Output the [X, Y] coordinate of the center of the cell containing the given text.  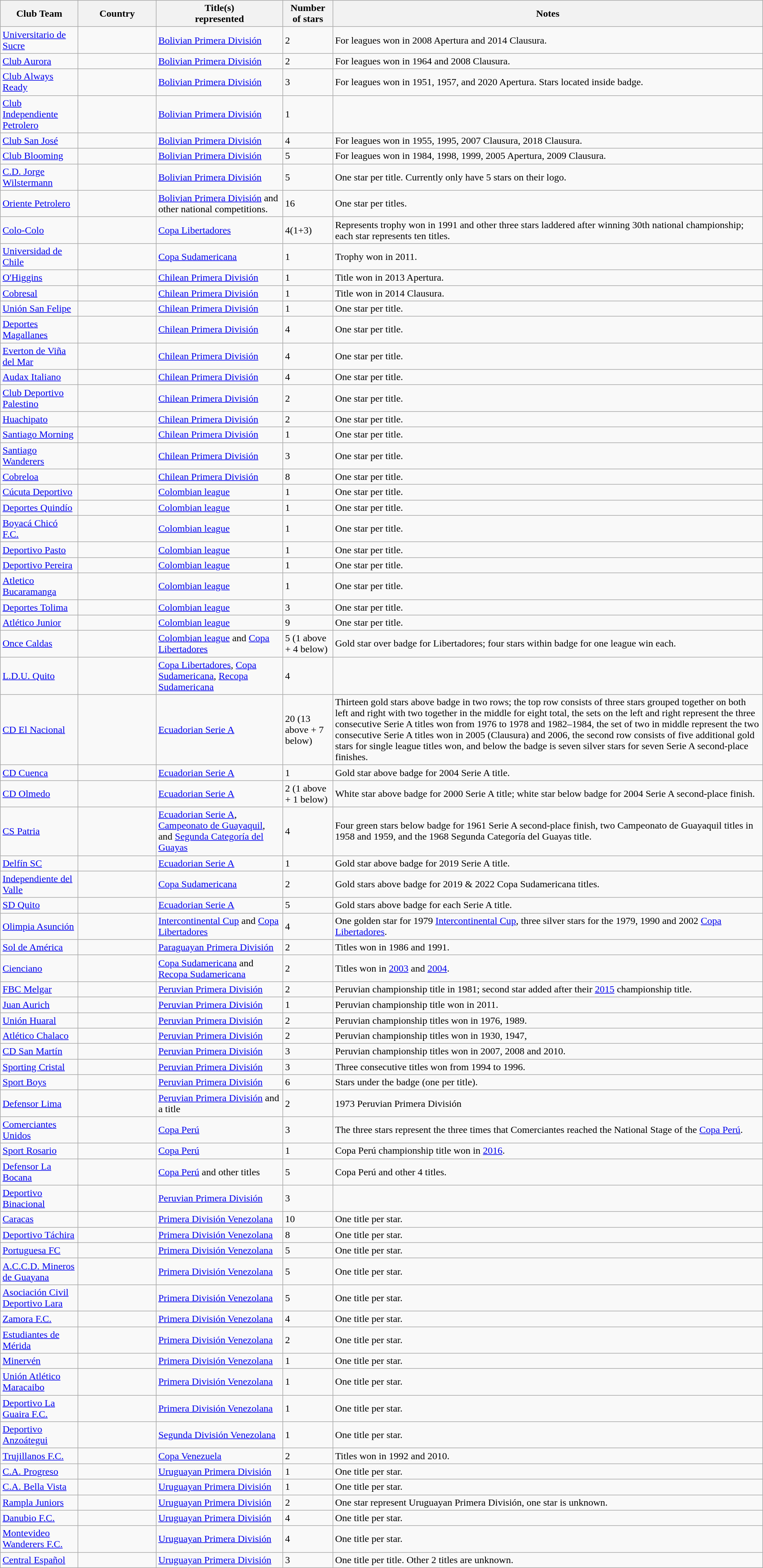
For leagues won in 1984, 1998, 1999, 2005 Apertura, 2009 Clausura. [548, 156]
Copa Perú and other 4 titles. [548, 1172]
Danubio F.C. [39, 1518]
Sport Rosario [39, 1151]
CD Olmedo [39, 794]
Gold stars above badge for each Serie A title. [548, 905]
Delfín SC [39, 863]
16 [308, 204]
C.A. Bella Vista [39, 1487]
Colombian league and Copa Libertadores [219, 644]
CD San Martín [39, 1051]
Unión Atlético Maracaibo [39, 1382]
Copa Perú and other titles [219, 1172]
Titles won in 2003 and 2004. [548, 968]
Club Aurora [39, 61]
Bolivian Primera División and other national competitions. [219, 204]
Unión San Felipe [39, 309]
Peruvian championship titles won in 1930, 1947, [548, 1036]
Title won in 2014 Clausura. [548, 293]
Defensor Lima [39, 1103]
Segunda División Venezolana [219, 1435]
Cobreloa [39, 477]
Colo-Colo [39, 230]
CD Cuenca [39, 773]
Estudiantes de Mérida [39, 1339]
Peruvian Primera División and a title [219, 1103]
Ecuadorian Serie A, Campeonato de Guayaquil, and Segunda Categoría del Guayas [219, 831]
Santiago Morning [39, 435]
Gold star above badge for 2019 Serie A title. [548, 863]
Zamora F.C. [39, 1319]
Title won in 2013 Apertura. [548, 277]
Copa Libertadores, Copa Sudamericana, Recopa Sudamericana [219, 676]
Peruvian championship title won in 2011. [548, 1005]
Deportes Tolima [39, 607]
Paraguayan Primera División [219, 947]
2 (1 above + 1 below) [308, 794]
Club Blooming [39, 156]
5 (1 above + 4 below) [308, 644]
Cobresal [39, 293]
Deportes Quindío [39, 508]
One star represent Uruguayan Primera División, one star is unknown. [548, 1502]
C.D. Jorge Wilstermann [39, 177]
C.A. Progreso [39, 1471]
Minervén [39, 1361]
Deportivo Pereira [39, 565]
A.C.C.D. Mineros de Guayana [39, 1271]
Comerciantes Unidos [39, 1130]
Trujillanos F.C. [39, 1456]
Rampla Juniors [39, 1502]
Asociación Civil Deportivo Lara [39, 1298]
1973 Peruvian Primera División [548, 1103]
Olimpia Asunción [39, 926]
O'Higgins [39, 277]
Titles won in 1992 and 2010. [548, 1456]
Gold star above badge for 2004 Serie A title. [548, 773]
Club San José [39, 141]
Copa Sudamericana and Recopa Sudamericana [219, 968]
For leagues won in 1955, 1995, 2007 Clausura, 2018 Clausura. [548, 141]
Titles won in 1986 and 1991. [548, 947]
Copa Perú championship title won in 2016. [548, 1151]
Gold star over badge for Libertadores; four stars within badge for one league win each. [548, 644]
CS Patria [39, 831]
Deportivo Binacional [39, 1199]
Independiente del Valle [39, 884]
9 [308, 623]
CD El Nacional [39, 730]
Club Team [39, 14]
Universidad de Chile [39, 257]
Sporting Cristal [39, 1067]
Central Español [39, 1560]
20 (13 above + 7 below) [308, 730]
Gold stars above badge for 2019 & 2022 Copa Sudamericana titles. [548, 884]
The three stars represent the three times that Comerciantes reached the National Stage of the Copa Perú. [548, 1130]
Sol de América [39, 947]
Montevideo Wanderers F.C. [39, 1539]
One golden star for 1979 Intercontinental Cup, three silver stars for the 1979, 1990 and 2002 Copa Libertadores. [548, 926]
One title per title. Other 2 titles are unknown. [548, 1560]
One star per titles. [548, 204]
Atlético Chalaco [39, 1036]
Three consecutive titles won from 1994 to 1996. [548, 1067]
Sport Boys [39, 1082]
Atletico Bucaramanga [39, 586]
Defensor La Bocana [39, 1172]
Represents trophy won in 1991 and other three stars laddered after winning 30th national championship; each star represents ten titles. [548, 230]
Stars under the badge (one per title). [548, 1082]
For leagues won in 1951, 1957, and 2020 Apertura. Stars located inside badge. [548, 82]
Country [117, 14]
Club Independiente Petrolero [39, 114]
Boyacá Chicó F.C. [39, 529]
Club Always Ready [39, 82]
Peruvian championship title in 1981; second star added after their 2015 championship title. [548, 989]
Deportivo Táchira [39, 1235]
Peruvian championship titles won in 2007, 2008 and 2010. [548, 1051]
One star per title. Currently only have 5 stars on their logo. [548, 177]
For leagues won in 1964 and 2008 Clausura. [548, 61]
Universitario de Sucre [39, 40]
Trophy won in 2011. [548, 257]
Portuguesa FC [39, 1250]
Notes [548, 14]
Peruvian championship titles won in 1976, 1989. [548, 1020]
Santiago Wanderers [39, 455]
Unión Huaral [39, 1020]
Copa Libertadores [219, 230]
FBC Melgar [39, 989]
10 [308, 1219]
Deportivo Anzoátegui [39, 1435]
Juan Aurich [39, 1005]
Deportivo La Guaira F.C. [39, 1409]
SD Quito [39, 905]
Once Caldas [39, 644]
Everton de Viña del Mar [39, 356]
Audax Italiano [39, 377]
Intercontinental Cup and Copa Libertadores [219, 926]
6 [308, 1082]
Numberof stars [308, 14]
Atlético Junior [39, 623]
L.D.U. Quito [39, 676]
White star above badge for 2000 Serie A title; white star below badge for 2004 Serie A second-place finish. [548, 794]
Club Deportivo Palestino [39, 398]
Copa Venezuela [219, 1456]
Cúcuta Deportivo [39, 492]
Cienciano [39, 968]
4(1+3) [308, 230]
Deportes Magallanes [39, 330]
Oriente Petrolero [39, 204]
Title(s)represented [219, 14]
Deportivo Pasto [39, 550]
For leagues won in 2008 Apertura and 2014 Clausura. [548, 40]
Huachipato [39, 419]
Caracas [39, 1219]
